Extract the [x, y] coordinate from the center of the cell holding the provided text.  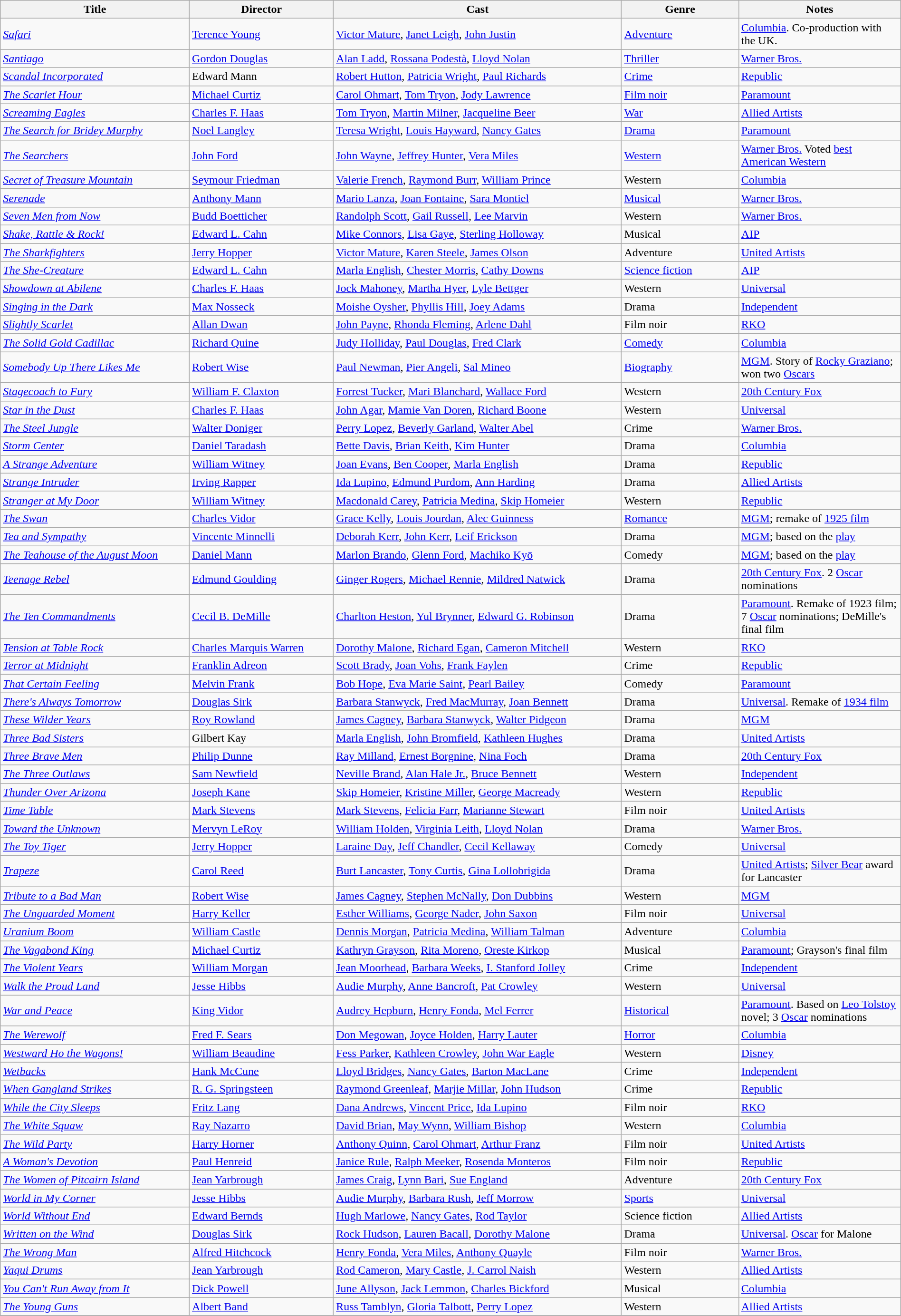
The Search for Bridey Murphy [95, 131]
Charlton Heston, Yul Brynner, Edward G. Robinson [478, 617]
Disney [819, 1053]
Genre [680, 10]
Shake, Rattle & Rock! [95, 234]
The Young Guns [95, 1306]
Bob Hope, Eva Marie Saint, Pearl Bailey [478, 684]
Hugh Marlowe, Nancy Gates, Rod Taylor [478, 1216]
Daniel Mann [261, 555]
Universal. Oscar for Malone [819, 1234]
Jean Moorhead, Barbara Weeks, I. Stanford Jolley [478, 968]
Marla English, John Bromfield, Kathleen Hughes [478, 738]
Daniel Taradash [261, 446]
Secret of Treasure Mountain [95, 180]
Serenade [95, 198]
The Three Outlaws [95, 774]
United Artists; Silver Bear award for Lancaster [819, 871]
Mike Connors, Lisa Gaye, Sterling Holloway [478, 234]
The Scarlet Hour [95, 95]
Perry Lopez, Beverly Garland, Walter Abel [478, 428]
The Unguarded Moment [95, 914]
Historical [680, 1011]
Harry Horner [261, 1143]
Toward the Unknown [95, 828]
Dana Andrews, Vincent Price, Ida Lupino [478, 1107]
Screaming Eagles [95, 113]
Three Bad Sisters [95, 738]
The Werewolf [95, 1035]
Ray Milland, Ernest Borgnine, Nina Foch [478, 756]
Paul Newman, Pier Angeli, Sal Mineo [478, 367]
The Ten Commandments [95, 617]
Uranium Boom [95, 932]
Allan Dwan [261, 325]
Audrey Hepburn, Henry Fonda, Mel Ferrer [478, 1011]
MGM. Story of Rocky Graziano; won two Oscars [819, 367]
Mark Stevens, Felicia Farr, Marianne Stewart [478, 810]
Gordon Douglas [261, 58]
William Morgan [261, 968]
Scandal Incorporated [95, 77]
Storm Center [95, 446]
The Vagabond King [95, 950]
Teresa Wright, Louis Hayward, Nancy Gates [478, 131]
Russ Tamblyn, Gloria Talbott, Perry Lopez [478, 1306]
Carol Ohmart, Tom Tryon, Jody Lawrence [478, 95]
Director [261, 10]
Richard Quine [261, 343]
John Wayne, Jeffrey Hunter, Vera Miles [478, 155]
Audie Murphy, Anne Bancroft, Pat Crowley [478, 986]
Seymour Friedman [261, 180]
Edward Bernds [261, 1216]
Cecil B. DeMille [261, 617]
Hank McCune [261, 1071]
Marlon Brando, Glenn Ford, Machiko Kyō [478, 555]
Ida Lupino, Edmund Purdom, Ann Harding [478, 482]
Forrest Tucker, Mari Blanchard, Wallace Ford [478, 392]
Rock Hudson, Lauren Bacall, Dorothy Malone [478, 1234]
Irving Rapper [261, 482]
Safari [95, 34]
Teenage Rebel [95, 579]
Audie Murphy, Barbara Rush, Jeff Morrow [478, 1198]
Slightly Scarlet [95, 325]
Bette Davis, Brian Keith, Kim Hunter [478, 446]
William Beaudine [261, 1053]
When Gangland Strikes [95, 1089]
Henry Fonda, Vera Miles, Anthony Quayle [478, 1252]
R. G. Springsteen [261, 1089]
Ray Nazarro [261, 1125]
MGM; remake of 1925 film [819, 518]
War and Peace [95, 1011]
The Toy Tiger [95, 846]
Seven Men from Now [95, 216]
Budd Boetticher [261, 216]
Time Table [95, 810]
Victor Mature, Karen Steele, James Olson [478, 252]
Raymond Greenleaf, Marjie Millar, John Hudson [478, 1089]
William Castle [261, 932]
Romance [680, 518]
Joan Evans, Ben Cooper, Marla English [478, 464]
Alan Ladd, Rossana Podestà, Lloyd Nolan [478, 58]
Noel Langley [261, 131]
Warner Bros. Voted best American Western [819, 155]
You Can't Run Away from It [95, 1288]
The Steel Jungle [95, 428]
William Holden, Virginia Leith, Lloyd Nolan [478, 828]
James Cagney, Barbara Stanwyck, Walter Pidgeon [478, 720]
James Cagney, Stephen McNally, Don Dubbins [478, 895]
Star in the Dust [95, 410]
Deborah Kerr, John Kerr, Leif Erickson [478, 536]
The She-Creature [95, 271]
Melvin Frank [261, 684]
John Payne, Rhonda Fleming, Arlene Dahl [478, 325]
Tom Tryon, Martin Milner, Jacqueline Beer [478, 113]
A Strange Adventure [95, 464]
The Wild Party [95, 1143]
Terence Young [261, 34]
Joseph Kane [261, 792]
Fritz Lang [261, 1107]
Grace Kelly, Louis Jourdan, Alec Guinness [478, 518]
The Solid Gold Cadillac [95, 343]
Macdonald Carey, Patricia Medina, Skip Homeier [478, 500]
Esther Williams, George Nader, John Saxon [478, 914]
Vincente Minnelli [261, 536]
Horror [680, 1035]
Singing in the Dark [95, 307]
War [680, 113]
Universal. Remake of 1934 film [819, 702]
The Swan [95, 518]
Jock Mahoney, Martha Hyer, Lyle Bettger [478, 289]
Charles Vidor [261, 518]
Anthony Quinn, Carol Ohmart, Arthur Franz [478, 1143]
Yaqui Drums [95, 1270]
Neville Brand, Alan Hale Jr., Bruce Bennett [478, 774]
Fred F. Sears [261, 1035]
Janice Rule, Ralph Meeker, Rosenda Monteros [478, 1161]
Somebody Up There Likes Me [95, 367]
World Without End [95, 1216]
Albert Band [261, 1306]
Franklin Adreon [261, 666]
That Certain Feeling [95, 684]
The Violent Years [95, 968]
The Searchers [95, 155]
Paramount. Remake of 1923 film; 7 Oscar nominations; DeMille's final film [819, 617]
The White Squaw [95, 1125]
John Agar, Mamie Van Doren, Richard Boone [478, 410]
Written on the Wind [95, 1234]
Scott Brady, Joan Vohs, Frank Faylen [478, 666]
World in My Corner [95, 1198]
Notes [819, 10]
Dick Powell [261, 1288]
Tribute to a Bad Man [95, 895]
Philip Dunne [261, 756]
Paramount; Grayson's final film [819, 950]
Barbara Stanwyck, Fred MacMurray, Joan Bennett [478, 702]
Don Megowan, Joyce Holden, Harry Lauter [478, 1035]
Robert Hutton, Patricia Wright, Paul Richards [478, 77]
Mervyn LeRoy [261, 828]
Westward Ho the Wagons! [95, 1053]
Cast [478, 10]
20th Century Fox. 2 Oscar nominations [819, 579]
Charles Marquis Warren [261, 648]
Mario Lanza, Joan Fontaine, Sara Montiel [478, 198]
Paramount. Based on Leo Tolstoy novel; 3 Oscar nominations [819, 1011]
A Woman's Devotion [95, 1161]
Max Nosseck [261, 307]
David Brian, May Wynn, William Bishop [478, 1125]
King Vidor [261, 1011]
Edward Mann [261, 77]
Alfred Hitchcock [261, 1252]
Mark Stevens [261, 810]
Burt Lancaster, Tony Curtis, Gina Lollobrigida [478, 871]
Ginger Rogers, Michael Rennie, Mildred Natwick [478, 579]
The Women of Pitcairn Island [95, 1180]
Thriller [680, 58]
Strange Intruder [95, 482]
These Wilder Years [95, 720]
Moishe Oysher, Phyllis Hill, Joey Adams [478, 307]
The Teahouse of the August Moon [95, 555]
Anthony Mann [261, 198]
Rod Cameron, Mary Castle, J. Carrol Naish [478, 1270]
Valerie French, Raymond Burr, William Prince [478, 180]
Trapeze [95, 871]
Title [95, 10]
Terror at Midnight [95, 666]
Carol Reed [261, 871]
Dorothy Malone, Richard Egan, Cameron Mitchell [478, 648]
Santiago [95, 58]
Dennis Morgan, Patricia Medina, William Talman [478, 932]
Laraine Day, Jeff Chandler, Cecil Kellaway [478, 846]
Judy Holliday, Paul Douglas, Fred Clark [478, 343]
James Craig, Lynn Bari, Sue England [478, 1180]
While the City Sleeps [95, 1107]
Gilbert Kay [261, 738]
Lloyd Bridges, Nancy Gates, Barton MacLane [478, 1071]
Biography [680, 367]
Fess Parker, Kathleen Crowley, John War Eagle [478, 1053]
Tea and Sympathy [95, 536]
Showdown at Abilene [95, 289]
Marla English, Chester Morris, Cathy Downs [478, 271]
Wetbacks [95, 1071]
Walk the Proud Land [95, 986]
Tension at Table Rock [95, 648]
There's Always Tomorrow [95, 702]
Thunder Over Arizona [95, 792]
Stagecoach to Fury [95, 392]
Columbia. Co-production with the UK. [819, 34]
Roy Rowland [261, 720]
John Ford [261, 155]
Sports [680, 1198]
Three Brave Men [95, 756]
Victor Mature, Janet Leigh, John Justin [478, 34]
Harry Keller [261, 914]
Stranger at My Door [95, 500]
The Sharkfighters [95, 252]
The Wrong Man [95, 1252]
Walter Doniger [261, 428]
Edmund Goulding [261, 579]
June Allyson, Jack Lemmon, Charles Bickford [478, 1288]
Randolph Scott, Gail Russell, Lee Marvin [478, 216]
William F. Claxton [261, 392]
Kathryn Grayson, Rita Moreno, Oreste Kirkop [478, 950]
Sam Newfield [261, 774]
Skip Homeier, Kristine Miller, George Macready [478, 792]
Paul Henreid [261, 1161]
